Provide the (X, Y) coordinate of the cell's center where the given text is located.  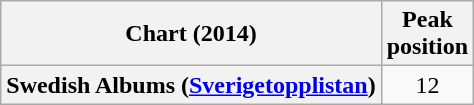
Chart (2014) (191, 34)
Peakposition (427, 34)
Swedish Albums (Sverigetopplistan) (191, 85)
12 (427, 85)
